Identify which cell holds the provided text, then report its [x, y] central coordinate. 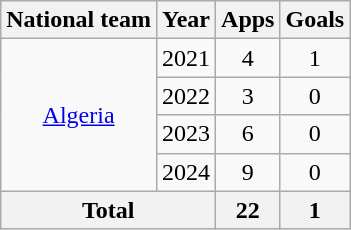
2021 [186, 58]
Goals [315, 20]
Total [108, 210]
Year [186, 20]
National team [79, 20]
9 [248, 172]
Algeria [79, 115]
22 [248, 210]
2022 [186, 96]
Apps [248, 20]
6 [248, 134]
4 [248, 58]
3 [248, 96]
2023 [186, 134]
2024 [186, 172]
